Capture the cell that displays the provided text and extract its (x, y) central coordinate. 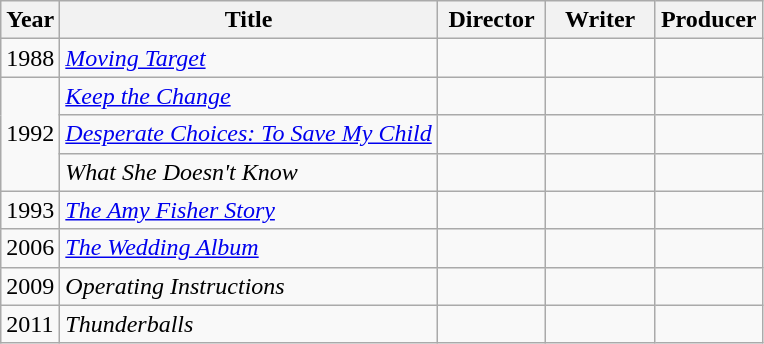
Keep the Change (248, 96)
Title (248, 20)
Director (492, 20)
2011 (30, 324)
Desperate Choices: To Save My Child (248, 134)
2009 (30, 286)
Writer (600, 20)
What She Doesn't Know (248, 172)
Thunderballs (248, 324)
The Wedding Album (248, 248)
Year (30, 20)
1988 (30, 58)
Moving Target (248, 58)
Operating Instructions (248, 286)
1992 (30, 134)
1993 (30, 210)
The Amy Fisher Story (248, 210)
2006 (30, 248)
Producer (708, 20)
